Return the (X, Y) coordinate for the center point of the cell that contains the specified text.  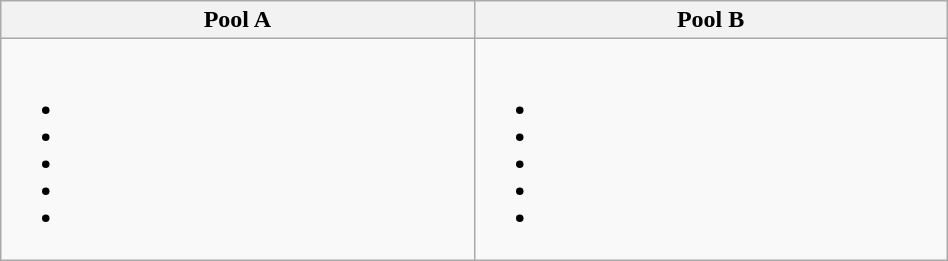
Pool B (710, 20)
Pool A (238, 20)
